For the text-containing cell, return its midpoint in (x, y) coordinate format. 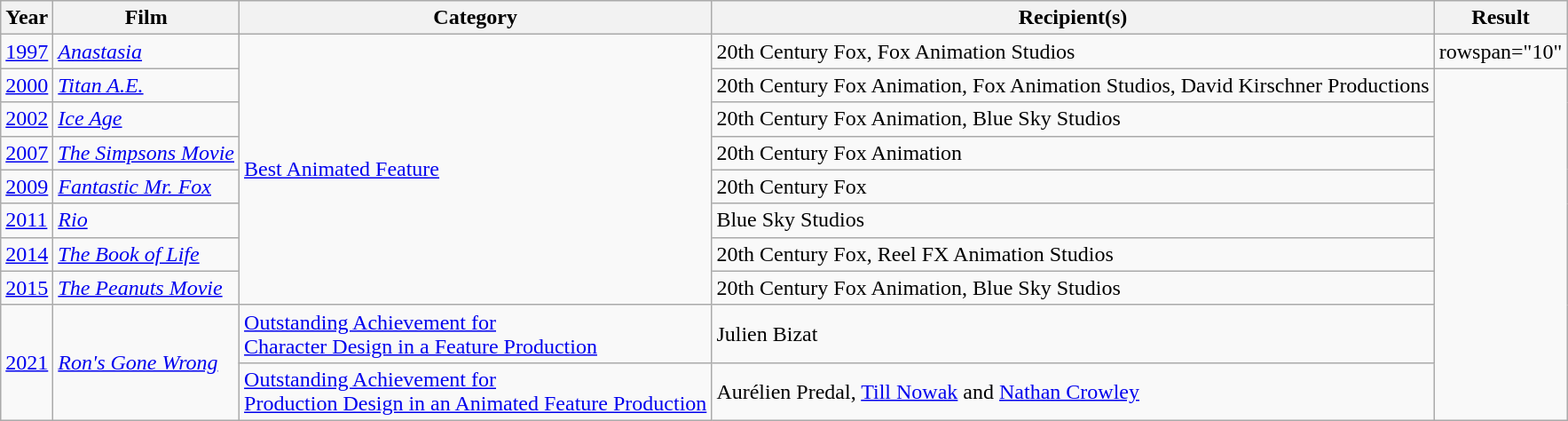
Recipient(s) (1073, 18)
Fantastic Mr. Fox (146, 187)
Blue Sky Studios (1073, 220)
2009 (27, 187)
2014 (27, 254)
rowspan="10" (1501, 52)
Outstanding Achievement forCharacter Design in a Feature Production (476, 334)
2007 (27, 153)
Rio (146, 220)
Outstanding Achievement forProduction Design in an Animated Feature Production (476, 391)
20th Century Fox (1073, 187)
The Book of Life (146, 254)
Category (476, 18)
The Simpsons Movie (146, 153)
20th Century Fox, Reel FX Animation Studios (1073, 254)
Result (1501, 18)
Ron's Gone Wrong (146, 362)
20th Century Fox, Fox Animation Studios (1073, 52)
20th Century Fox Animation (1073, 153)
Aurélien Predal, Till Nowak and Nathan Crowley (1073, 391)
2002 (27, 119)
Year (27, 18)
Ice Age (146, 119)
Julien Bizat (1073, 334)
1997 (27, 52)
2015 (27, 288)
Titan A.E. (146, 85)
2011 (27, 220)
Film (146, 18)
The Peanuts Movie (146, 288)
Best Animated Feature (476, 170)
2021 (27, 362)
Anastasia (146, 52)
2000 (27, 85)
20th Century Fox Animation, Fox Animation Studios, David Kirschner Productions (1073, 85)
